Output the (X, Y) coordinate of the center of the cell containing the given text.  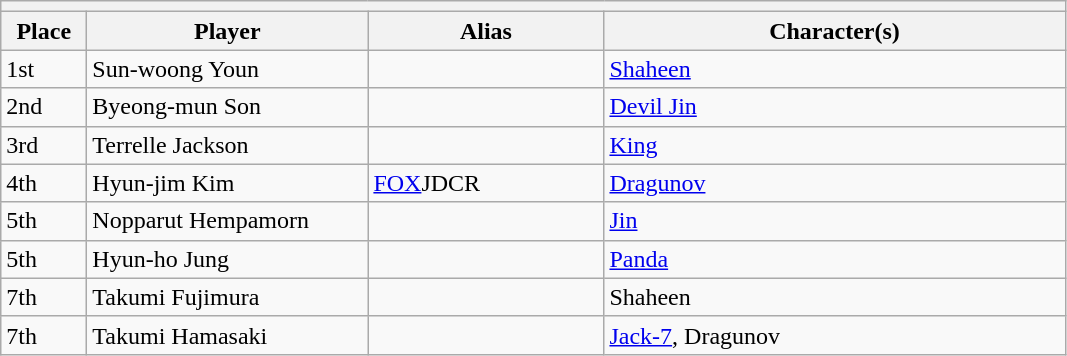
Place (44, 31)
3rd (44, 145)
Alias (486, 31)
Sun-woong Youn (228, 69)
Terrelle Jackson (228, 145)
Panda (834, 259)
1st (44, 69)
King (834, 145)
Character(s) (834, 31)
Hyun-jim Kim (228, 183)
Player (228, 31)
Takumi Fujimura (228, 297)
2nd (44, 107)
Jack-7, Dragunov (834, 335)
Dragunov (834, 183)
Nopparut Hempamorn (228, 221)
Hyun-ho Jung (228, 259)
Byeong-mun Son (228, 107)
Takumi Hamasaki (228, 335)
4th (44, 183)
Jin (834, 221)
FOXJDCR (486, 183)
Devil Jin (834, 107)
